Extract the (x, y) coordinate from the center of the cell holding the provided text.  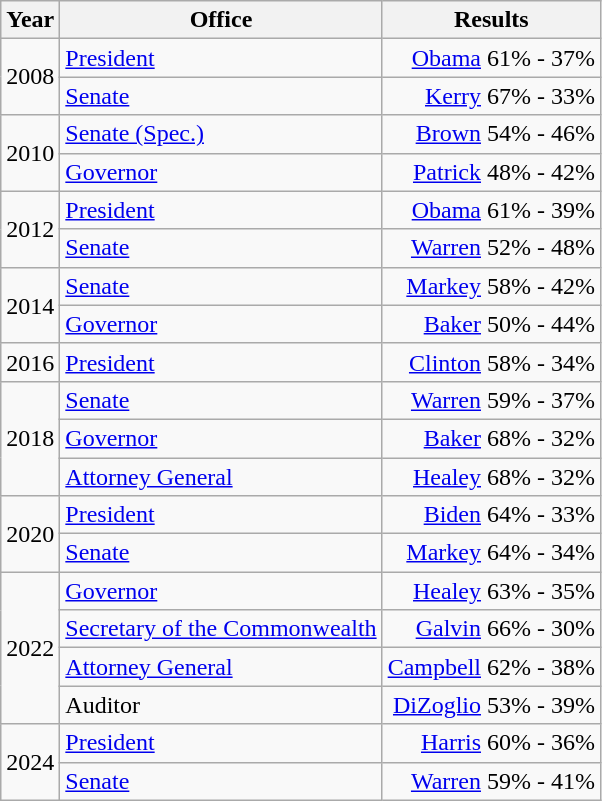
Secretary of the Commonwealth (221, 629)
Patrick 48% - 42% (491, 172)
Healey 63% - 35% (491, 591)
Campbell 62% - 38% (491, 667)
Galvin 66% - 30% (491, 629)
Biden 64% - 33% (491, 515)
Auditor (221, 705)
Senate (Spec.) (221, 134)
2018 (30, 438)
2008 (30, 77)
Year (30, 20)
Warren 52% - 48% (491, 248)
Warren 59% - 41% (491, 781)
2024 (30, 762)
Harris 60% - 36% (491, 743)
Warren 59% - 37% (491, 400)
Markey 58% - 42% (491, 286)
2022 (30, 648)
Healey 68% - 32% (491, 477)
2020 (30, 534)
Office (221, 20)
Kerry 67% - 33% (491, 96)
Baker 68% - 32% (491, 438)
Results (491, 20)
Brown 54% - 46% (491, 134)
Markey 64% - 34% (491, 553)
2016 (30, 362)
Obama 61% - 39% (491, 210)
Clinton 58% - 34% (491, 362)
Obama 61% - 37% (491, 58)
Baker 50% - 44% (491, 324)
DiZoglio 53% - 39% (491, 705)
2014 (30, 305)
2010 (30, 153)
2012 (30, 229)
